From the cell containing the given text, extract its center point as (x, y) coordinate. 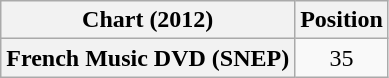
Position (342, 20)
French Music DVD (SNEP) (148, 58)
35 (342, 58)
Chart (2012) (148, 20)
